Find where the given text appears and provide that cell's center as [x, y] coordinate. 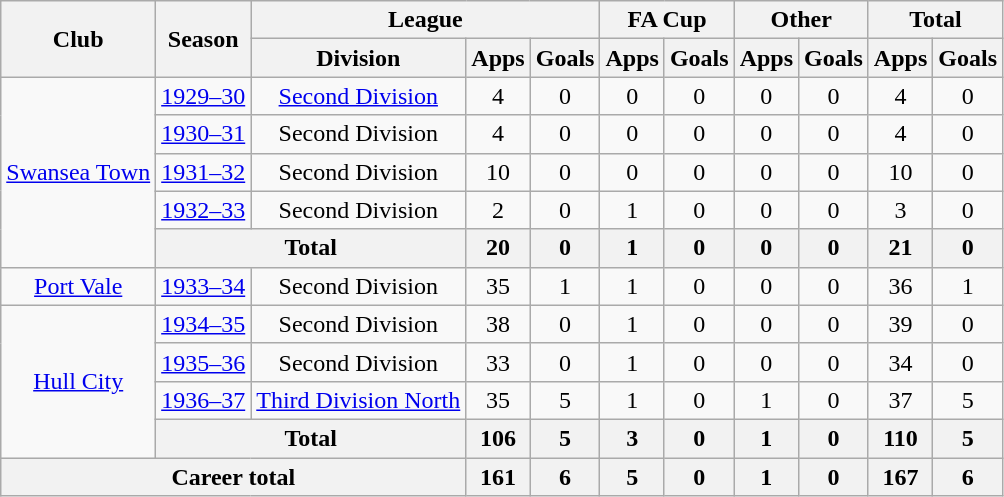
34 [900, 362]
League [426, 20]
1930–31 [204, 134]
39 [900, 324]
Third Division North [358, 400]
Swansea Town [78, 172]
20 [498, 248]
Hull City [78, 381]
Season [204, 39]
1932–33 [204, 210]
110 [900, 438]
167 [900, 477]
38 [498, 324]
1933–34 [204, 286]
2 [498, 210]
Club [78, 39]
1929–30 [204, 96]
33 [498, 362]
161 [498, 477]
21 [900, 248]
1935–36 [204, 362]
106 [498, 438]
Career total [234, 477]
36 [900, 286]
1936–37 [204, 400]
FA Cup [667, 20]
1931–32 [204, 172]
Port Vale [78, 286]
Division [358, 58]
Other [801, 20]
1934–35 [204, 324]
37 [900, 400]
